Return the [X, Y] coordinate for the center point of the cell that contains the specified text.  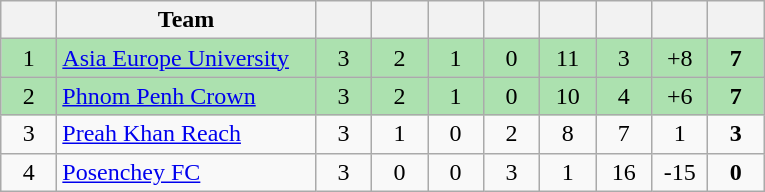
+6 [680, 96]
Preah Khan Reach [186, 134]
Asia Europe University [186, 58]
10 [568, 96]
16 [624, 172]
11 [568, 58]
Posenchey FC [186, 172]
+8 [680, 58]
Team [186, 20]
Phnom Penh Crown [186, 96]
8 [568, 134]
-15 [680, 172]
